Return the [x, y] coordinate for the center point of the cell that contains the specified text.  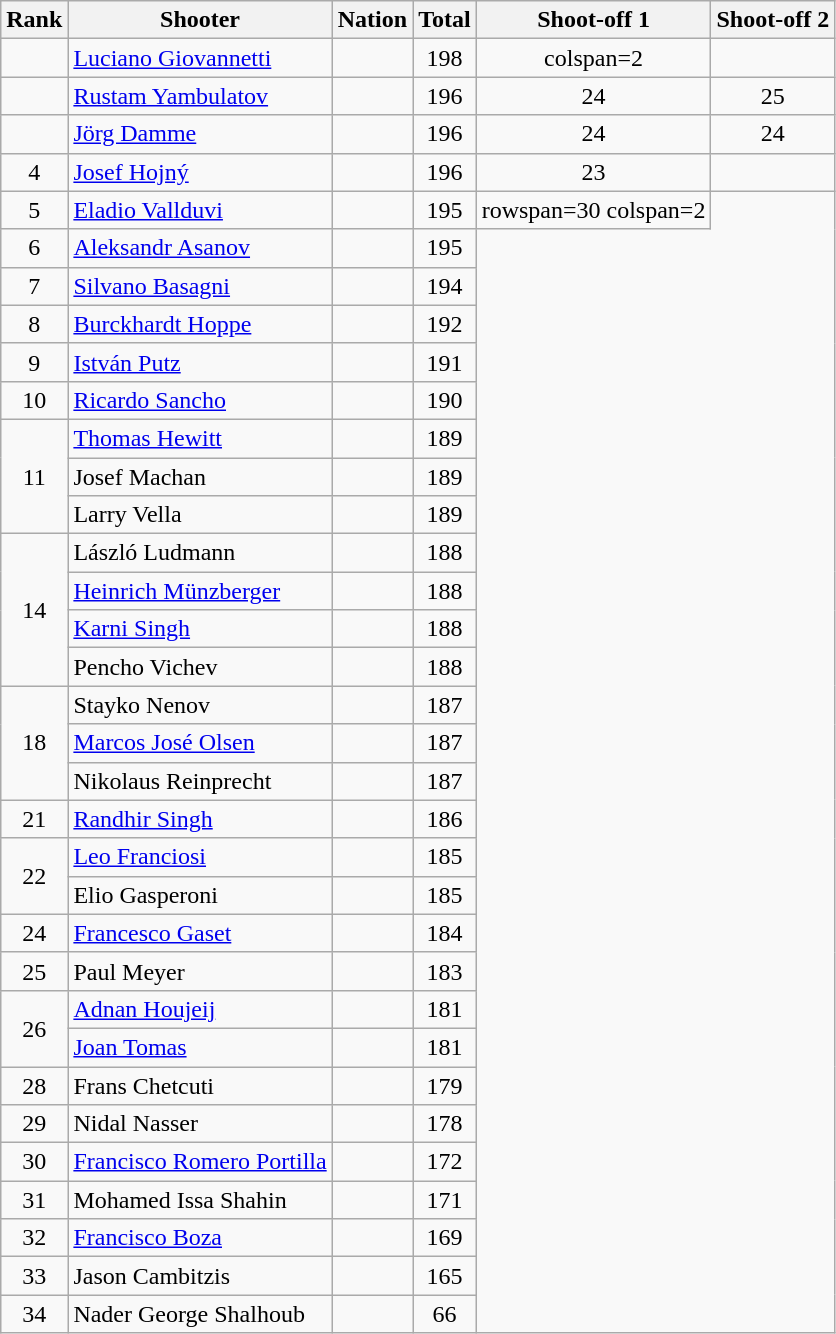
Jörg Damme [200, 134]
Eladio Vallduvi [200, 210]
179 [445, 1085]
183 [445, 971]
11 [34, 476]
Frans Chetcuti [200, 1085]
23 [594, 172]
Ricardo Sancho [200, 400]
7 [34, 286]
6 [34, 248]
Karni Singh [200, 629]
Pencho Vichev [200, 667]
Shoot-off 2 [773, 20]
Luciano Giovannetti [200, 58]
186 [445, 819]
190 [445, 400]
rowspan=30 colspan=2 [594, 210]
28 [34, 1085]
Francesco Gaset [200, 933]
Stayko Nenov [200, 705]
István Putz [200, 362]
Elio Gasperoni [200, 895]
Jason Cambitzis [200, 1276]
9 [34, 362]
Josef Hojný [200, 172]
Adnan Houjeij [200, 1009]
198 [445, 58]
Mohamed Issa Shahin [200, 1200]
colspan=2 [594, 58]
Nation [372, 20]
Silvano Basagni [200, 286]
Rustam Yambulatov [200, 96]
30 [34, 1162]
Rank [34, 20]
Joan Tomas [200, 1047]
Shoot-off 1 [594, 20]
Nikolaus Reinprecht [200, 781]
10 [34, 400]
22 [34, 876]
Heinrich Münzberger [200, 591]
Leo Franciosi [200, 857]
Burckhardt Hoppe [200, 324]
169 [445, 1238]
Nidal Nasser [200, 1124]
Josef Machan [200, 477]
33 [34, 1276]
31 [34, 1200]
Randhir Singh [200, 819]
5 [34, 210]
Francisco Boza [200, 1238]
32 [34, 1238]
Total [445, 20]
165 [445, 1276]
4 [34, 172]
194 [445, 286]
34 [34, 1314]
29 [34, 1124]
178 [445, 1124]
26 [34, 1028]
66 [445, 1314]
Shooter [200, 20]
Larry Vella [200, 515]
14 [34, 610]
László Ludmann [200, 553]
Marcos José Olsen [200, 743]
Francisco Romero Portilla [200, 1162]
Thomas Hewitt [200, 438]
191 [445, 362]
Aleksandr Asanov [200, 248]
18 [34, 743]
Nader George Shalhoub [200, 1314]
192 [445, 324]
172 [445, 1162]
8 [34, 324]
171 [445, 1200]
Paul Meyer [200, 971]
184 [445, 933]
21 [34, 819]
